Pinpoint the cell where the given text exists, returning its [x, y] midpoint coordinate. 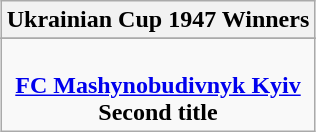
FC Mashynobudivnyk KyivSecond title [158, 85]
Ukrainian Cup 1947 Winners [158, 20]
